Return the (X, Y) coordinate for the center point of the cell that contains the specified text.  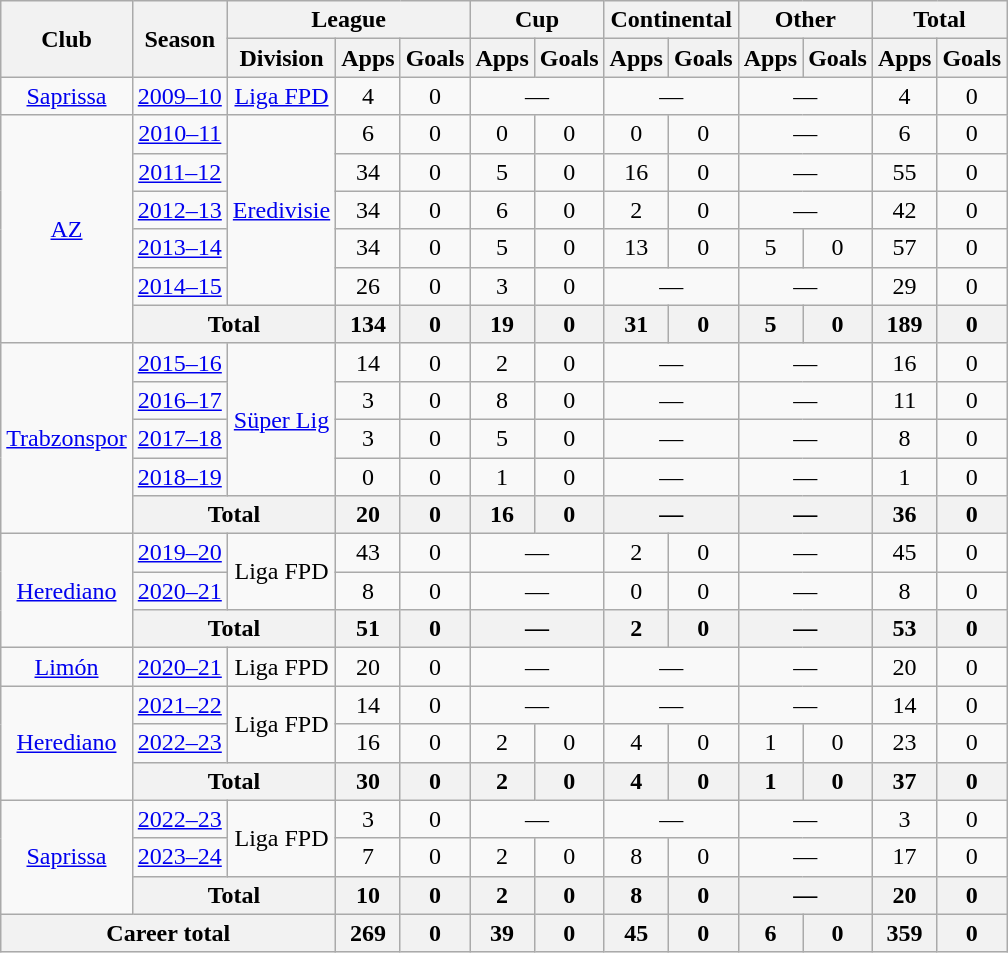
13 (636, 248)
19 (502, 324)
43 (368, 553)
Continental (671, 20)
10 (368, 895)
29 (904, 286)
53 (904, 629)
269 (368, 933)
2010–11 (180, 134)
26 (368, 286)
AZ (67, 229)
Season (180, 39)
2017–18 (180, 438)
Club (67, 39)
2018–19 (180, 477)
2013–14 (180, 248)
189 (904, 324)
Career total (168, 933)
League (348, 20)
134 (368, 324)
42 (904, 210)
2021–22 (180, 705)
11 (904, 400)
36 (904, 515)
31 (636, 324)
7 (368, 857)
23 (904, 743)
Trabzonspor (67, 438)
51 (368, 629)
39 (502, 933)
Eredivisie (281, 210)
2012–13 (180, 210)
2009–10 (180, 96)
57 (904, 248)
Süper Lig (281, 419)
Division (281, 58)
37 (904, 781)
2015–16 (180, 362)
2023–24 (180, 857)
Other (805, 20)
55 (904, 172)
Limón (67, 667)
30 (368, 781)
Cup (537, 20)
2011–12 (180, 172)
2016–17 (180, 400)
17 (904, 857)
2014–15 (180, 286)
2019–20 (180, 553)
359 (904, 933)
